Provide the [x, y] coordinate of the cell's center where the given text is located.  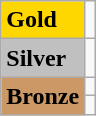
Silver [43, 58]
Bronze [43, 96]
Gold [43, 20]
